Return [X, Y] of the center of cell containing provided text 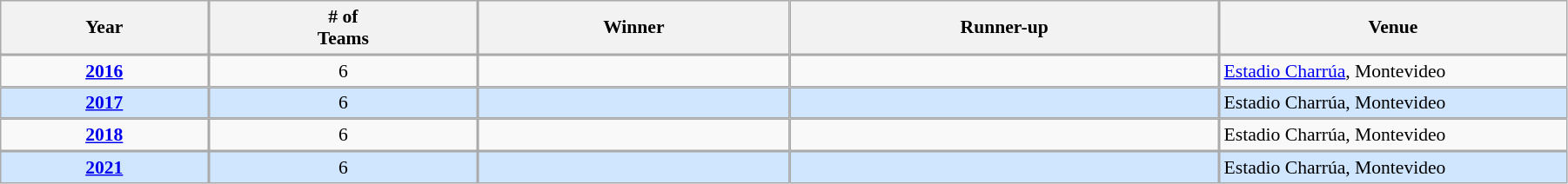
Runner-up [1004, 28]
Venue [1393, 28]
2017 [104, 102]
Year [104, 28]
2018 [104, 135]
2021 [104, 167]
Winner [633, 28]
# ofTeams [344, 28]
2016 [104, 71]
